Determine the (x, y) coordinate at the center of the cell enclosing the given text.  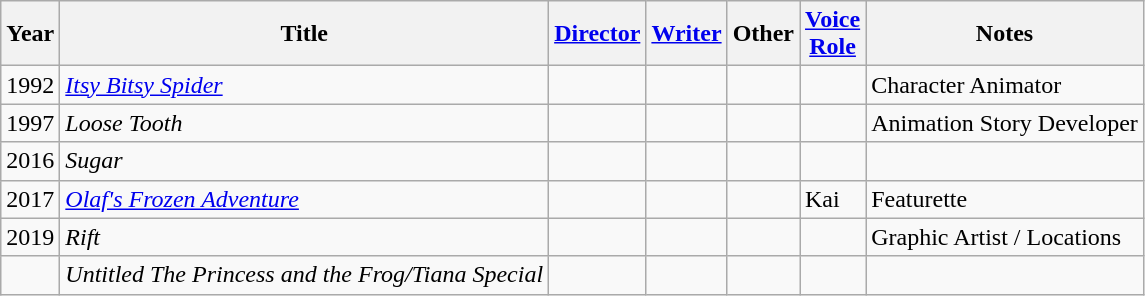
Loose Tooth (304, 123)
2019 (30, 237)
Notes (1005, 34)
Graphic Artist / Locations (1005, 237)
Olaf's Frozen Adventure (304, 199)
2016 (30, 161)
Rift (304, 237)
Featurette (1005, 199)
Character Animator (1005, 85)
Director (598, 34)
Year (30, 34)
Sugar (304, 161)
2017 (30, 199)
Writer (686, 34)
Itsy Bitsy Spider (304, 85)
Other (763, 34)
1997 (30, 123)
Animation Story Developer (1005, 123)
1992 (30, 85)
Untitled The Princess and the Frog/Tiana Special (304, 275)
Title (304, 34)
VoiceRole (833, 34)
Kai (833, 199)
